Search for the cell housing the specified text and yield its [X, Y] center coordinate. 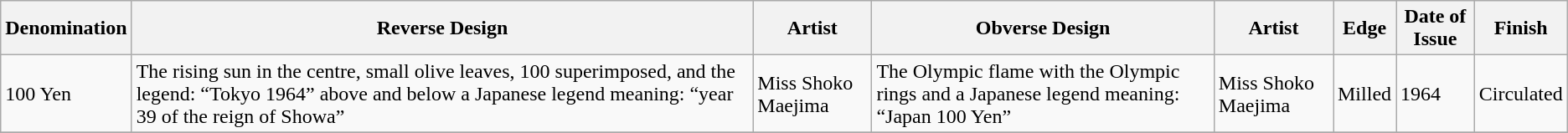
Milled [1365, 94]
Finish [1521, 28]
100 Yen [66, 94]
Obverse Design [1043, 28]
Reverse Design [442, 28]
Date of Issue [1436, 28]
Edge [1365, 28]
Circulated [1521, 94]
1964 [1436, 94]
The Olympic flame with the Olympic rings and a Japanese legend meaning: “Japan 100 Yen” [1043, 94]
Denomination [66, 28]
